Return the (X, Y) coordinate for the center point of the cell that contains the specified text.  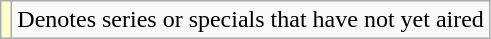
Denotes series or specials that have not yet aired (251, 20)
